Scan for the cell matching the given text and deliver its [x, y] coordinate at center. 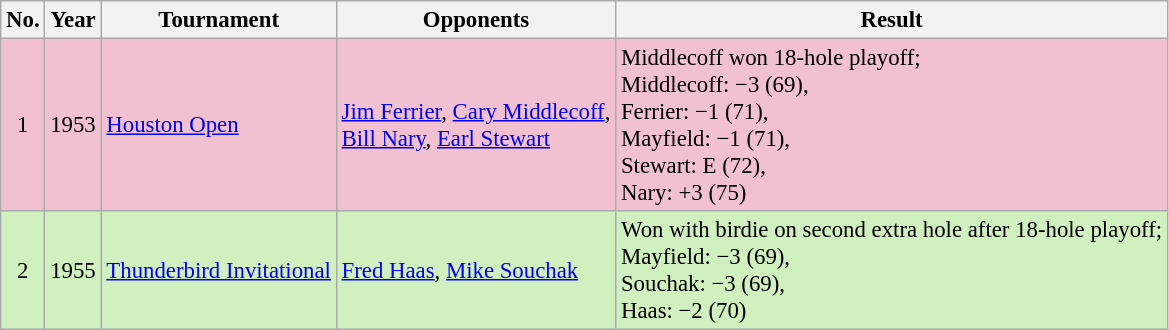
2 [23, 270]
Won with birdie on second extra hole after 18-hole playoff;Mayfield: −3 (69),Souchak: −3 (69),Haas: −2 (70) [892, 270]
Houston Open [218, 126]
Result [892, 20]
1953 [73, 126]
1 [23, 126]
Fred Haas, Mike Souchak [476, 270]
No. [23, 20]
Thunderbird Invitational [218, 270]
Year [73, 20]
Jim Ferrier, Cary Middlecoff, Bill Nary, Earl Stewart [476, 126]
1955 [73, 270]
Tournament [218, 20]
Middlecoff won 18-hole playoff;Middlecoff: −3 (69),Ferrier: −1 (71),Mayfield: −1 (71),Stewart: E (72),Nary: +3 (75) [892, 126]
Opponents [476, 20]
